Scan for the cell matching the given text and deliver its [X, Y] coordinate at center. 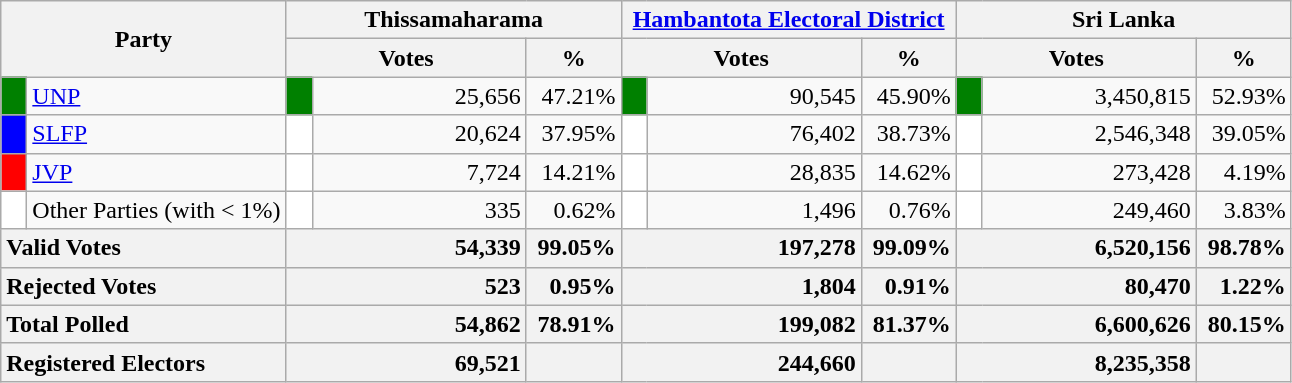
SLFP [156, 134]
69,521 [406, 362]
1,496 [754, 210]
47.21% [574, 96]
Hambantota Electoral District [788, 20]
6,520,156 [1076, 248]
99.09% [908, 248]
76,402 [754, 134]
0.91% [908, 286]
14.62% [908, 172]
39.05% [1244, 134]
Sri Lanka [1124, 20]
1.22% [1244, 286]
1,804 [741, 286]
UNP [156, 96]
52.93% [1244, 96]
Valid Votes [144, 248]
0.62% [574, 210]
Rejected Votes [144, 286]
199,082 [741, 324]
0.76% [908, 210]
7,724 [419, 172]
6,600,626 [1076, 324]
Party [144, 39]
0.95% [574, 286]
37.95% [574, 134]
20,624 [419, 134]
54,862 [406, 324]
90,545 [754, 96]
28,835 [754, 172]
JVP [156, 172]
Thissamaharama [454, 20]
4.19% [1244, 172]
249,460 [1089, 210]
8,235,358 [1076, 362]
197,278 [741, 248]
25,656 [419, 96]
Registered Electors [144, 362]
45.90% [908, 96]
335 [419, 210]
80.15% [1244, 324]
38.73% [908, 134]
2,546,348 [1089, 134]
80,470 [1076, 286]
Other Parties (with < 1%) [156, 210]
3,450,815 [1089, 96]
244,660 [741, 362]
3.83% [1244, 210]
98.78% [1244, 248]
81.37% [908, 324]
273,428 [1089, 172]
Total Polled [144, 324]
14.21% [574, 172]
523 [406, 286]
99.05% [574, 248]
78.91% [574, 324]
54,339 [406, 248]
